Capture the cell that displays the provided text and extract its [X, Y] central coordinate. 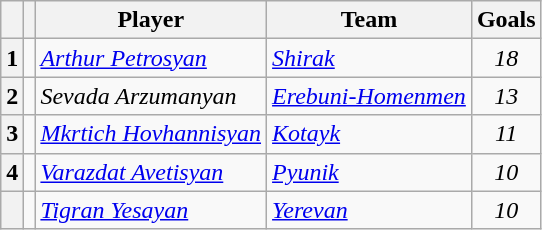
Goals [506, 20]
Kotayk [370, 134]
Sevada Arzumanyan [151, 96]
Player [151, 20]
18 [506, 58]
Varazdat Avetisyan [151, 172]
2 [12, 96]
Erebuni-Homenmen [370, 96]
11 [506, 134]
1 [12, 58]
3 [12, 134]
Team [370, 20]
Shirak [370, 58]
Yerevan [370, 210]
4 [12, 172]
Arthur Petrosyan [151, 58]
Tigran Yesayan [151, 210]
Pyunik [370, 172]
13 [506, 96]
Mkrtich Hovhannisyan [151, 134]
